Determine the (x, y) coordinate at the center of the cell enclosing the given text.  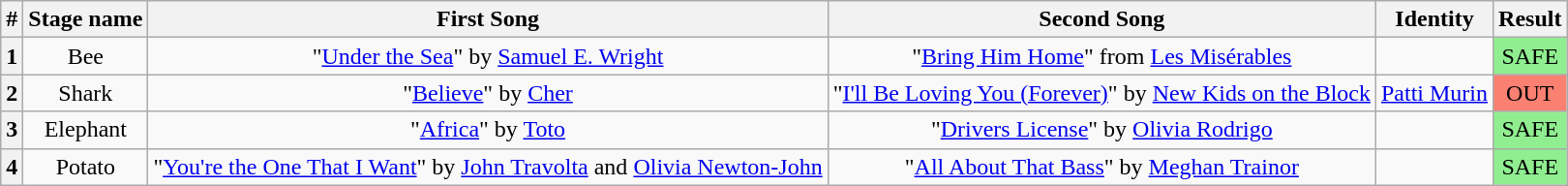
"Africa" by Toto (488, 130)
Stage name (85, 19)
"Drivers License" by Olivia Rodrigo (1101, 130)
"Under the Sea" by Samuel E. Wright (488, 56)
Patti Murin (1434, 93)
Shark (85, 93)
"Believe" by Cher (488, 93)
Result (1530, 19)
Identity (1434, 19)
Bee (85, 56)
"All About That Bass" by Meghan Trainor (1101, 167)
"I'll Be Loving You (Forever)" by New Kids on the Block (1101, 93)
1 (12, 56)
OUT (1530, 93)
# (12, 19)
4 (12, 167)
"You're the One That I Want" by John Travolta and Olivia Newton-John (488, 167)
3 (12, 130)
2 (12, 93)
"Bring Him Home" from Les Misérables (1101, 56)
Elephant (85, 130)
Potato (85, 167)
First Song (488, 19)
Second Song (1101, 19)
